For the text-containing cell, return its midpoint in (x, y) coordinate format. 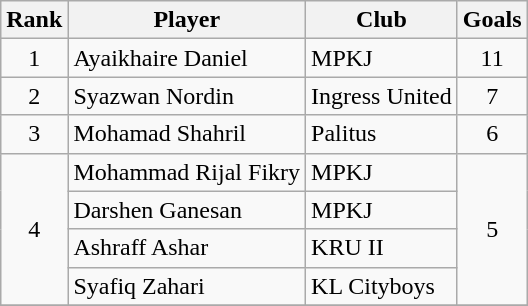
3 (34, 134)
1 (34, 58)
Goals (492, 20)
KL Cityboys (382, 286)
Mohammad Rijal Fikry (187, 172)
5 (492, 229)
Syazwan Nordin (187, 96)
2 (34, 96)
Ingress United (382, 96)
Darshen Ganesan (187, 210)
6 (492, 134)
Rank (34, 20)
KRU II (382, 248)
Ayaikhaire Daniel (187, 58)
Syafiq Zahari (187, 286)
4 (34, 229)
Mohamad Shahril (187, 134)
7 (492, 96)
Player (187, 20)
Ashraff Ashar (187, 248)
11 (492, 58)
Palitus (382, 134)
Club (382, 20)
